Capture the cell that displays the provided text and extract its [X, Y] central coordinate. 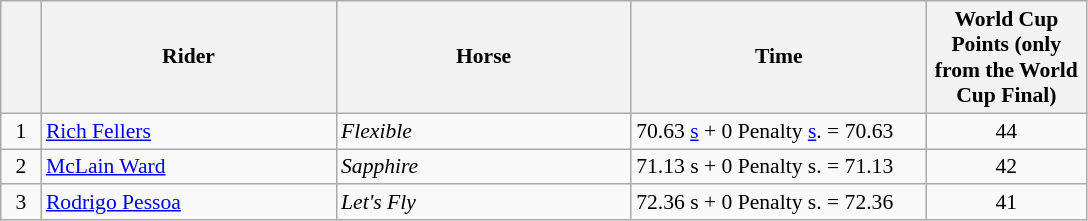
41 [1006, 203]
70.63 s + 0 Penalty s. = 70.63 [778, 131]
Time [778, 57]
Rider [188, 57]
1 [21, 131]
Flexible [484, 131]
72.36 s + 0 Penalty s. = 72.36 [778, 203]
44 [1006, 131]
Rich Fellers [188, 131]
Sapphire [484, 167]
71.13 s + 0 Penalty s. = 71.13 [778, 167]
42 [1006, 167]
McLain Ward [188, 167]
Let's Fly [484, 203]
3 [21, 203]
Rodrigo Pessoa [188, 203]
2 [21, 167]
World Cup Points (only from the World Cup Final) [1006, 57]
Horse [484, 57]
